Capture the cell that displays the provided text and extract its [X, Y] central coordinate. 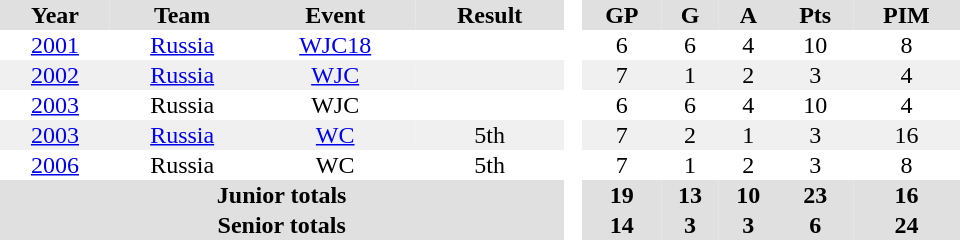
Pts [814, 15]
2001 [55, 45]
24 [906, 225]
Senior totals [282, 225]
Event [335, 15]
19 [622, 195]
13 [690, 195]
2002 [55, 75]
G [690, 15]
2006 [55, 165]
Year [55, 15]
14 [622, 225]
Team [182, 15]
Result [490, 15]
PIM [906, 15]
23 [814, 195]
Junior totals [282, 195]
A [748, 15]
WJC18 [335, 45]
GP [622, 15]
